Search for the cell housing the specified text and yield its [X, Y] center coordinate. 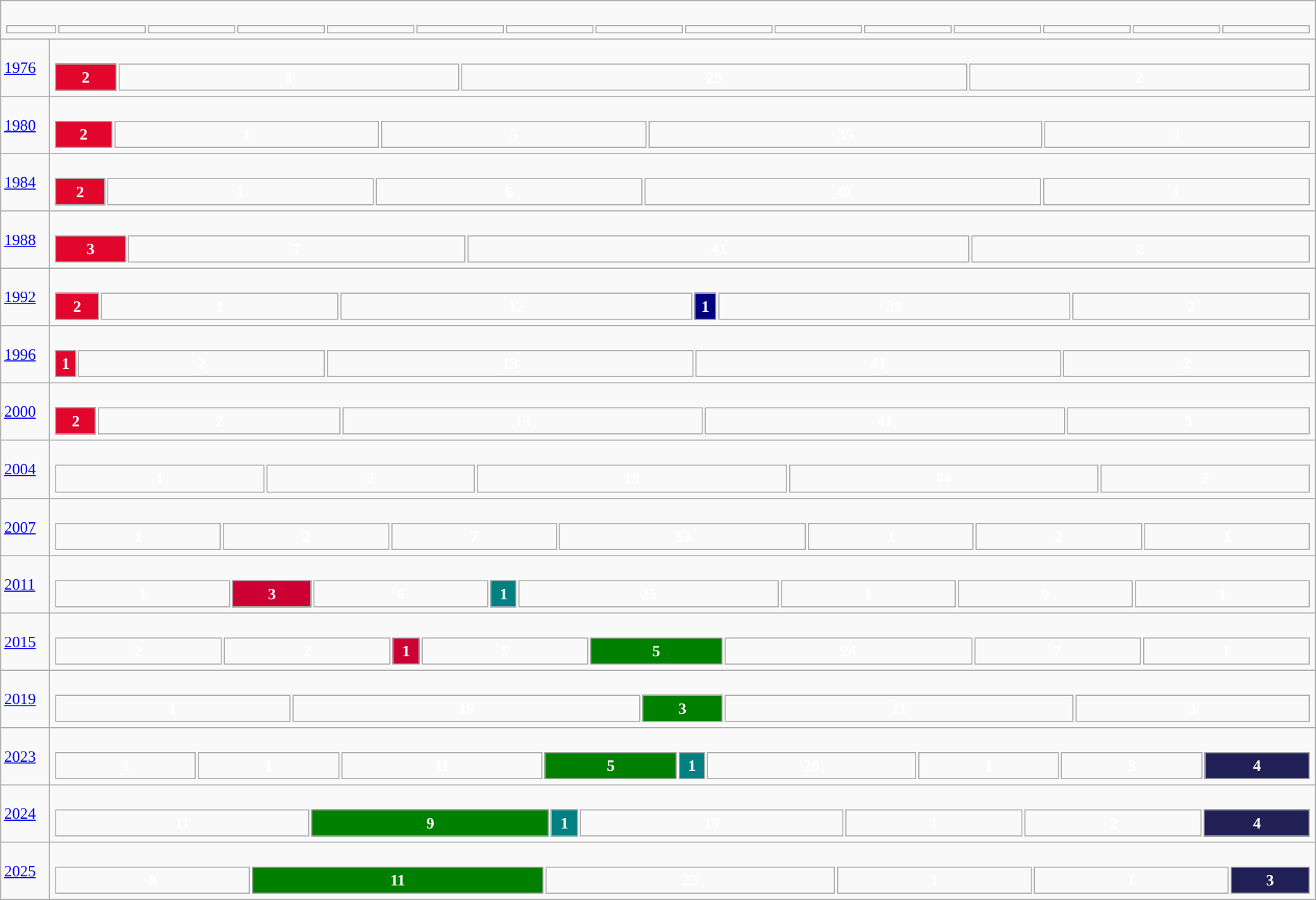
29 [714, 76]
44 [944, 479]
1 19 3 21 3 [682, 699]
11 9 1 19 1 2 4 [682, 814]
2000 [25, 412]
25 [649, 593]
2 8 29 2 [682, 68]
2024 [25, 814]
1 2 7 33 1 2 1 [682, 526]
2023 [25, 757]
24 [848, 651]
1992 [25, 297]
1984 [25, 182]
2019 [25, 699]
39 [894, 307]
1 1 11 5 1 20 1 3 4 [682, 757]
1996 [25, 354]
8 11 23 1 1 3 [682, 871]
2 1 5 35 1 [682, 125]
2025 [25, 871]
2004 [25, 469]
1980 [25, 125]
2 1 12 1 39 2 [682, 297]
33 [683, 536]
35 [845, 135]
2 1 6 40 1 [682, 182]
21 [899, 708]
23 [690, 881]
2 2 1 5 5 24 7 1 [682, 642]
1 3 6 1 25 1 9 1 [682, 585]
1976 [25, 68]
20 [812, 765]
2007 [25, 526]
12 [516, 307]
40 [843, 192]
2011 [25, 585]
2015 [25, 642]
1 2 19 44 2 [682, 469]
2 2 13 41 3 [682, 412]
1988 [25, 240]
3 7 41 2 [682, 240]
1 2 13 41 2 [682, 354]
